Determine the [X, Y] coordinate at the center of the cell enclosing the given text.  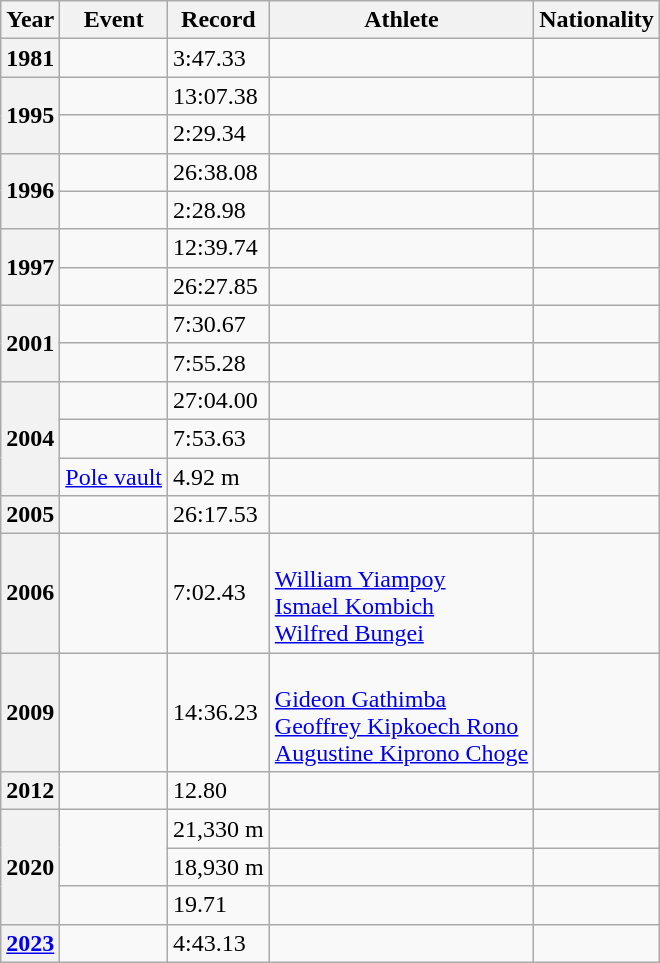
19.71 [219, 905]
2005 [30, 515]
3:47.33 [219, 58]
26:17.53 [219, 515]
2:29.34 [219, 134]
Event [114, 20]
2009 [30, 712]
12:39.74 [219, 248]
26:27.85 [219, 286]
2001 [30, 343]
2023 [30, 943]
27:04.00 [219, 400]
26:38.08 [219, 172]
1995 [30, 115]
1997 [30, 267]
4:43.13 [219, 943]
4.92 m [219, 477]
1996 [30, 191]
18,930 m [219, 867]
1981 [30, 58]
2:28.98 [219, 210]
William YiampoyIsmael KombichWilfred Bungei [401, 594]
Year [30, 20]
7:53.63 [219, 438]
21,330 m [219, 829]
Nationality [597, 20]
7:02.43 [219, 594]
14:36.23 [219, 712]
Record [219, 20]
2006 [30, 594]
Pole vault [114, 477]
Gideon GathimbaGeoffrey Kipkoech RonoAugustine Kiprono Choge [401, 712]
7:55.28 [219, 362]
2020 [30, 867]
2012 [30, 791]
13:07.38 [219, 96]
Athlete [401, 20]
2004 [30, 438]
12.80 [219, 791]
7:30.67 [219, 324]
